Scan for the cell matching the given text and deliver its (X, Y) coordinate at center. 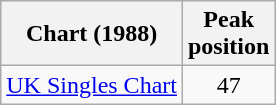
47 (228, 85)
UK Singles Chart (92, 85)
Peakposition (228, 34)
Chart (1988) (92, 34)
